Detect which cell encompasses the target text, then output its (x, y) center coordinate. 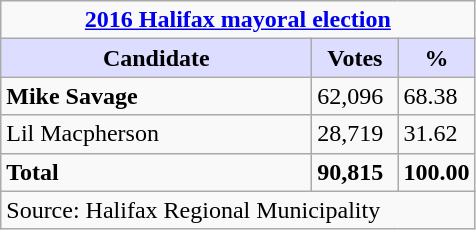
Mike Savage (156, 96)
100.00 (436, 172)
Lil Macpherson (156, 134)
% (436, 58)
90,815 (355, 172)
28,719 (355, 134)
62,096 (355, 96)
Votes (355, 58)
2016 Halifax mayoral election (238, 20)
Candidate (156, 58)
Total (156, 172)
Source: Halifax Regional Municipality (238, 210)
31.62 (436, 134)
68.38 (436, 96)
